Provide the (x, y) coordinate of the cell's center where the given text is located.  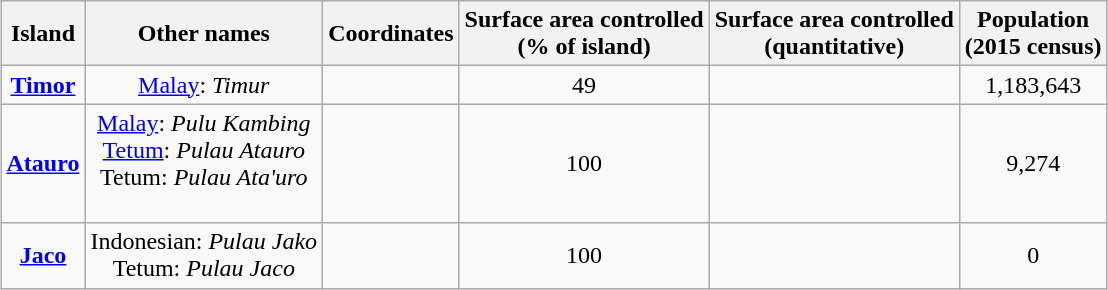
9,274 (1033, 164)
49 (584, 85)
Atauro (43, 164)
Malay: Timur (204, 85)
Surface area controlled(quantitative) (834, 34)
Island (43, 34)
Other names (204, 34)
Malay: Pulu Kambing Tetum: Pulau Atauro Tetum: Pulau Ata'uro (204, 164)
Indonesian: Pulau Jako Tetum: Pulau Jaco (204, 256)
Coordinates (391, 34)
Surface area controlled(% of island) (584, 34)
Jaco (43, 256)
Population(2015 census) (1033, 34)
Timor (43, 85)
1,183,643 (1033, 85)
0 (1033, 256)
